Return (x, y) of the center of cell containing provided text 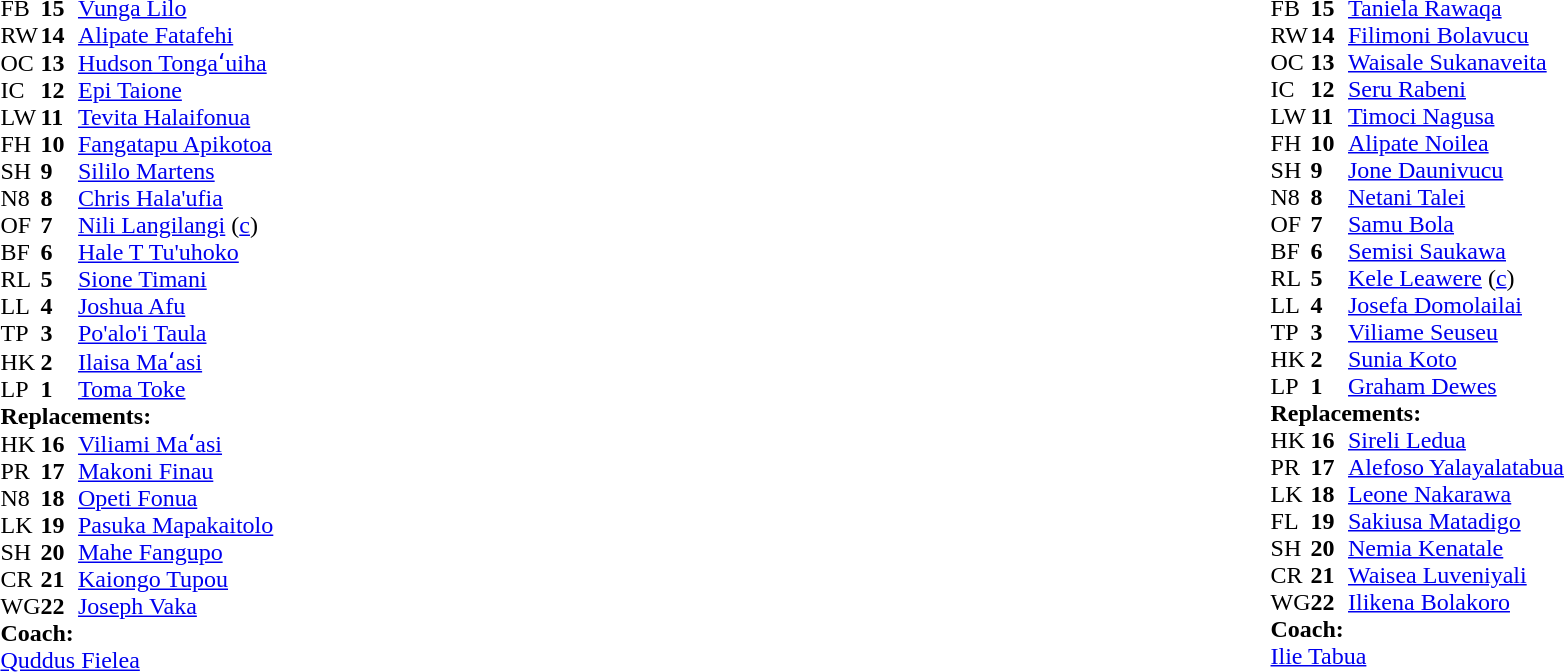
Samu Bola (1456, 224)
Sililo Martens (176, 172)
Nili Langilangi (c) (176, 226)
Filimoni Bolavucu (1456, 36)
Ilikena Bolakoro (1456, 602)
Mahe Fangupo (176, 552)
Sione Timani (176, 280)
Alipate Fatafehi (176, 36)
Kele Leawere (c) (1456, 278)
Pasuka Mapakaitolo (176, 526)
Hudson Tongaʻuiha (176, 62)
Josefa Domolailai (1456, 306)
Ilaisa Maʻasi (176, 361)
Sakiusa Matadigo (1456, 522)
Timoci Nagusa (1456, 116)
Hale T Tu'uhoko (176, 252)
Fangatapu Apikotoa (176, 144)
Jone Daunivucu (1456, 170)
Alefoso Yalayalatabua (1456, 468)
Netani Talei (1456, 198)
Ilie Tabua (1418, 656)
Chris Hala'ufia (176, 198)
Nemia Kenatale (1456, 548)
Joseph Vaka (176, 606)
Opeti Fonua (176, 498)
Kaiongo Tupou (176, 580)
Viliame Seuseu (1456, 332)
Joshua Afu (176, 306)
Viliami Maʻasi (176, 444)
Seru Rabeni (1456, 90)
Alipate Noilea (1456, 144)
Leone Nakarawa (1456, 494)
Sunia Koto (1456, 360)
Semisi Saukawa (1456, 252)
Tevita Halaifonua (176, 118)
Waisale Sukanaveita (1456, 62)
Sireli Ledua (1456, 440)
Epi Taione (176, 90)
FL (1291, 522)
Makoni Finau (176, 472)
Waisea Luveniyali (1456, 576)
Graham Dewes (1456, 386)
Po'alo'i Taula (176, 334)
Toma Toke (176, 390)
